Detect which cell encompasses the target text, then output its [X, Y] center coordinate. 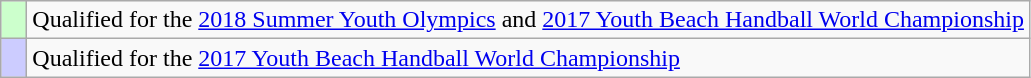
Qualified for the 2018 Summer Youth Olympics and 2017 Youth Beach Handball World Championship [528, 20]
Qualified for the 2017 Youth Beach Handball World Championship [528, 58]
